Locate the cell with the specified text and output its [x, y] center coordinate. 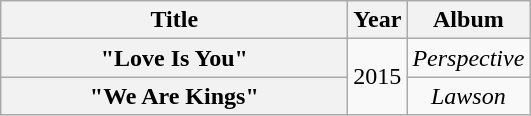
"We Are Kings" [174, 96]
"Love Is You" [174, 58]
Album [468, 20]
Lawson [468, 96]
Perspective [468, 58]
Title [174, 20]
2015 [378, 77]
Year [378, 20]
